Return the (X, Y) coordinate for the center point of the cell that contains the specified text.  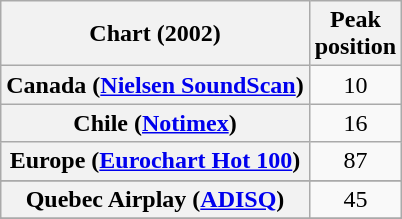
16 (355, 123)
Chart (2002) (155, 34)
Peakposition (355, 34)
10 (355, 85)
Chile (Notimex) (155, 123)
Europe (Eurochart Hot 100) (155, 161)
Canada (Nielsen SoundScan) (155, 85)
87 (355, 161)
45 (355, 199)
Quebec Airplay (ADISQ) (155, 199)
